Find where the given text appears and provide that cell's center as (X, Y) coordinate. 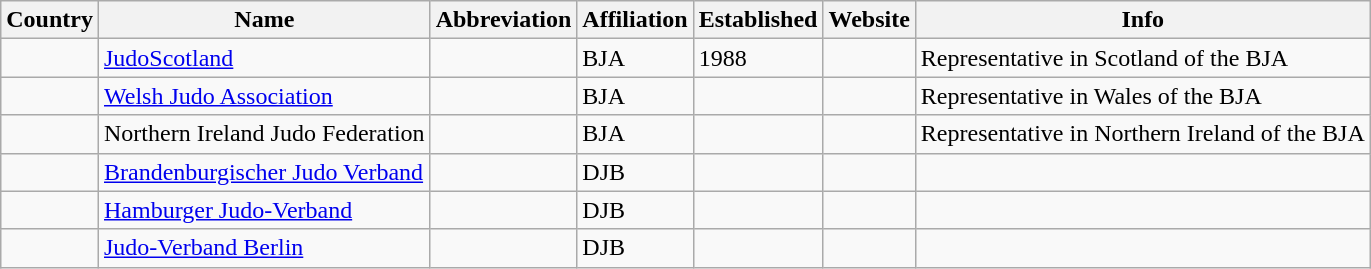
Hamburger Judo-Verband (264, 210)
Website (869, 20)
1988 (758, 58)
Name (264, 20)
Affiliation (635, 20)
Representative in Northern Ireland of the BJA (1142, 134)
Judo-Verband Berlin (264, 248)
Representative in Scotland of the BJA (1142, 58)
Established (758, 20)
Brandenburgischer Judo Verband (264, 172)
JudoScotland (264, 58)
Welsh Judo Association (264, 96)
Info (1142, 20)
Country (50, 20)
Abbreviation (504, 20)
Representative in Wales of the BJA (1142, 96)
Northern Ireland Judo Federation (264, 134)
